Capture the cell that displays the provided text and extract its [x, y] central coordinate. 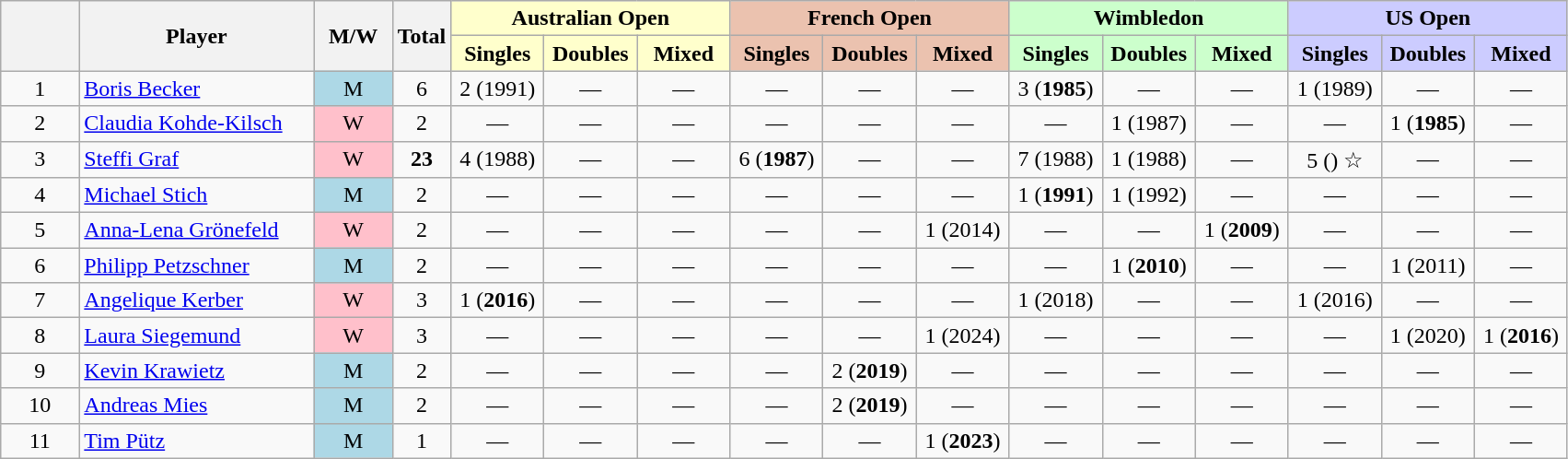
1 (2020) [1427, 335]
Wimbledon [1149, 18]
Michael Stich [197, 195]
4 (1988) [497, 159]
Philipp Petzschner [197, 265]
9 [41, 371]
Boris Becker [197, 88]
1 (1987) [1149, 124]
Australian Open [591, 18]
Kevin Krawietz [197, 371]
1 (1992) [1149, 195]
5 [41, 230]
3 (1985) [1055, 88]
1 (1991) [1055, 195]
6 (1987) [777, 159]
1 (1985) [1427, 124]
Andreas Mies [197, 406]
M/W [354, 36]
8 [41, 335]
2 (1991) [497, 88]
1 (2010) [1149, 265]
Player [197, 36]
French Open [869, 18]
Anna-Lena Grönefeld [197, 230]
Claudia Kohde-Kilsch [197, 124]
11 [41, 441]
Steffi Graf [197, 159]
7 (1988) [1055, 159]
1 (2023) [963, 441]
23 [422, 159]
1 (2018) [1055, 300]
1 (2009) [1241, 230]
1 (1988) [1149, 159]
US Open [1427, 18]
1 (1989) [1335, 88]
10 [41, 406]
1 (2024) [963, 335]
Laura Siegemund [197, 335]
7 [41, 300]
Total [422, 36]
5 () ☆ [1335, 159]
Tim Pütz [197, 441]
1 (2011) [1427, 265]
4 [41, 195]
1 (2014) [963, 230]
Angelique Kerber [197, 300]
